Extract the (x, y) coordinate from the center of the cell holding the provided text.  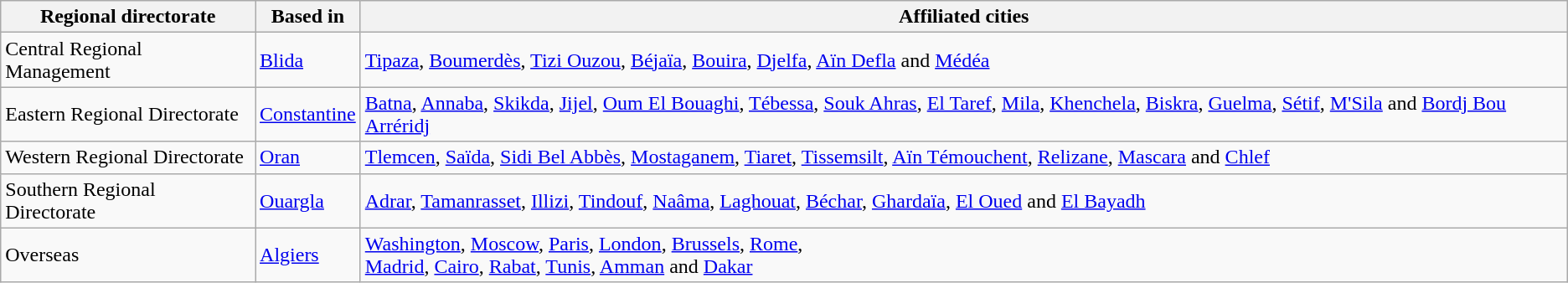
Ouargla (308, 201)
Algiers (308, 255)
Regional directorate (128, 17)
Central Regional Management (128, 60)
Overseas (128, 255)
Based in (308, 17)
Adrar, Tamanrasset, Illizi, Tindouf, Naâma, Laghouat, Béchar, Ghardaïa, El Oued and El Bayadh (963, 201)
Southern Regional Directorate (128, 201)
Constantine (308, 114)
Oran (308, 157)
Affiliated cities (963, 17)
Eastern Regional Directorate (128, 114)
Western Regional Directorate (128, 157)
Blida (308, 60)
Tipaza, Boumerdès, Tizi Ouzou, Béjaïa, Bouira, Djelfa, Aïn Defla and Médéa (963, 60)
Washington, Moscow, Paris, London, Brussels, Rome, Madrid, Cairo, Rabat, Tunis, Amman and Dakar (963, 255)
Tlemcen, Saïda, Sidi Bel Abbès, Mostaganem, Tiaret, Tissemsilt, Aïn Témouchent, Relizane, Mascara and Chlef (963, 157)
Batna, Annaba, Skikda, Jijel, Oum El Bouaghi, Tébessa, Souk Ahras, El Taref, Mila, Khenchela, Biskra, Guelma, Sétif, M'Sila and Bordj Bou Arréridj (963, 114)
